Pinpoint the cell where the given text exists, returning its [x, y] midpoint coordinate. 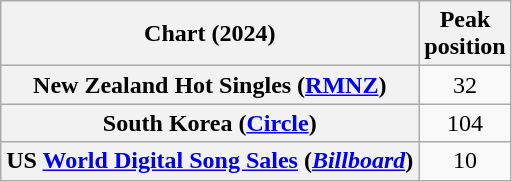
10 [465, 161]
32 [465, 85]
104 [465, 123]
New Zealand Hot Singles (RMNZ) [210, 85]
US World Digital Song Sales (Billboard) [210, 161]
South Korea (Circle) [210, 123]
Chart (2024) [210, 34]
Peakposition [465, 34]
